Locate the cell with the specified text and output its (x, y) center coordinate. 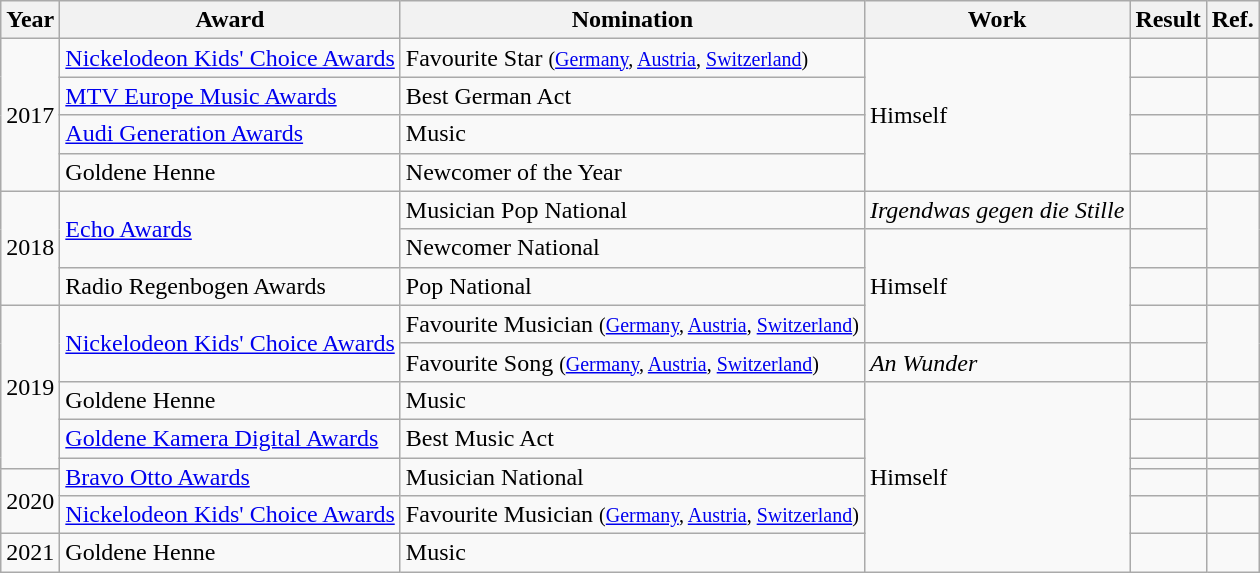
Favourite Star (Germany, Austria, Switzerland) (632, 58)
Bravo Otto Awards (230, 477)
Best Music Act (632, 438)
Audi Generation Awards (230, 134)
Work (996, 20)
Musician National (632, 477)
An Wunder (996, 362)
Result (1168, 20)
2020 (30, 502)
Award (230, 20)
Echo Awards (230, 229)
Newcomer National (632, 248)
Year (30, 20)
Best German Act (632, 96)
Goldene Kamera Digital Awards (230, 438)
2021 (30, 553)
Musician Pop National (632, 210)
Ref. (1232, 20)
2017 (30, 115)
Irgendwas gegen die Stille (996, 210)
2018 (30, 248)
2019 (30, 386)
Favourite Song (Germany, Austria, Switzerland) (632, 362)
MTV Europe Music Awards (230, 96)
Nomination (632, 20)
Pop National (632, 286)
Newcomer of the Year (632, 172)
Radio Regenbogen Awards (230, 286)
